Identify which cell holds the provided text, then report its (x, y) central coordinate. 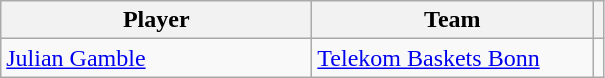
Player (156, 20)
Team (452, 20)
Julian Gamble (156, 58)
Telekom Baskets Bonn (452, 58)
